From the cell containing the given text, extract its center point as [x, y] coordinate. 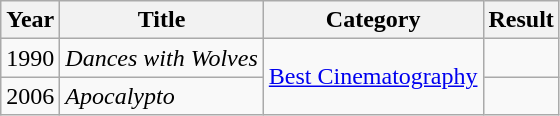
Dances with Wolves [162, 58]
1990 [30, 58]
Result [521, 20]
Apocalypto [162, 96]
Year [30, 20]
Best Cinematography [373, 77]
Category [373, 20]
2006 [30, 96]
Title [162, 20]
